Return the [X, Y] coordinate for the center point of the cell that contains the specified text.  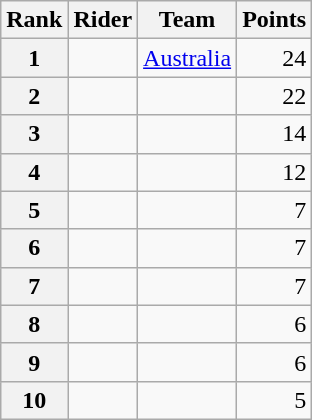
Points [274, 20]
3 [34, 134]
4 [34, 172]
Australia [188, 58]
2 [34, 96]
24 [274, 58]
12 [274, 172]
14 [274, 134]
22 [274, 96]
Rider [103, 20]
Team [188, 20]
8 [34, 324]
10 [34, 400]
1 [34, 58]
9 [34, 362]
Rank [34, 20]
